Pinpoint the cell where the given text exists, returning its (X, Y) midpoint coordinate. 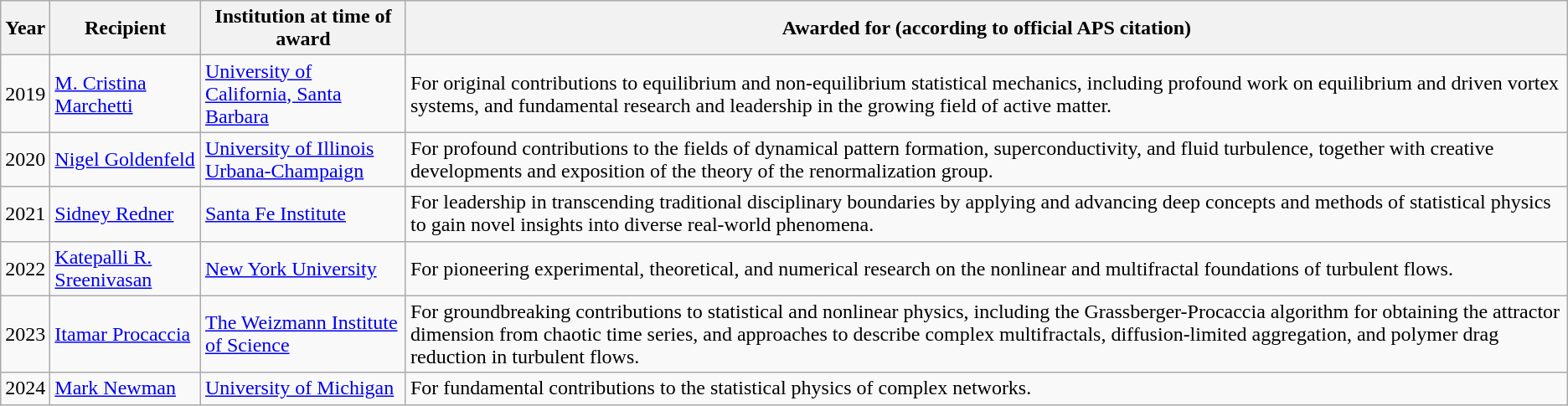
2022 (25, 268)
2024 (25, 388)
University of Illinois Urbana-Champaign (303, 159)
2019 (25, 94)
2020 (25, 159)
New York University (303, 268)
Santa Fe Institute (303, 214)
2021 (25, 214)
Nigel Goldenfeld (126, 159)
Awarded for (according to official APS citation) (987, 28)
The Weizmann Institute of Science (303, 334)
For pioneering experimental, theoretical, and numerical research on the nonlinear and multifractal foundations of turbulent flows. (987, 268)
Recipient (126, 28)
University of California, Santa Barbara (303, 94)
Sidney Redner (126, 214)
Katepalli R. Sreenivasan (126, 268)
University of Michigan (303, 388)
Institution at time of award (303, 28)
Year (25, 28)
For fundamental contributions to the statistical physics of complex networks. (987, 388)
Itamar Procaccia (126, 334)
2023 (25, 334)
M. Cristina Marchetti (126, 94)
Mark Newman (126, 388)
